Locate the cell with the specified text and output its [x, y] center coordinate. 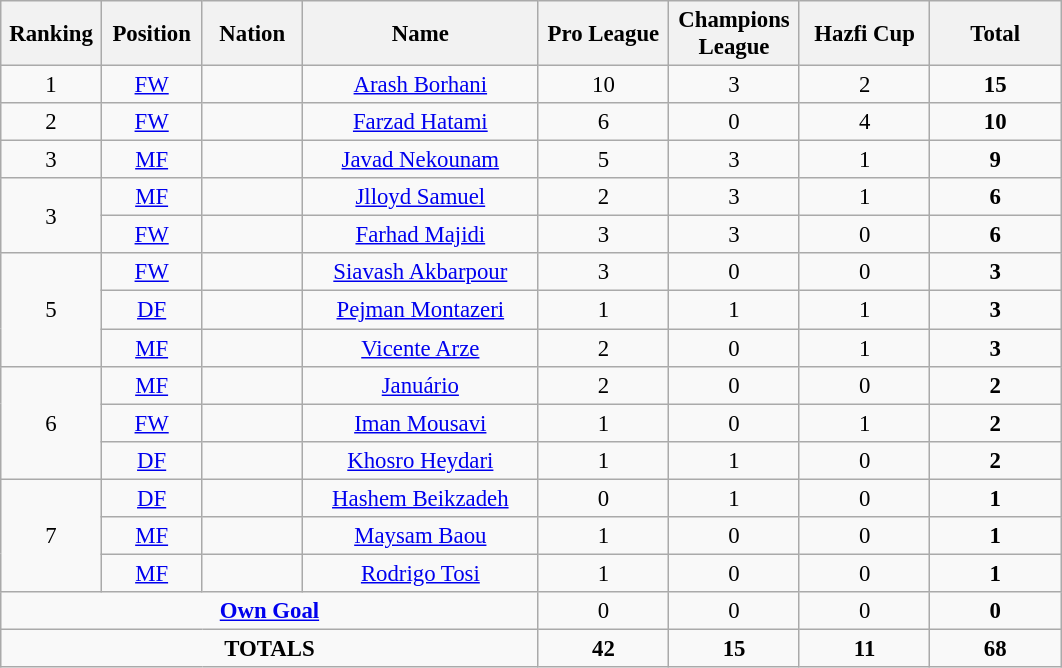
7 [52, 536]
Farhad Majidi [421, 235]
Farzad Hatami [421, 122]
Own Goal [270, 611]
Pro League [604, 34]
42 [604, 648]
Siavash Akbarpour [421, 273]
Januário [421, 385]
68 [996, 648]
Khosro Heydari [421, 460]
Nation [252, 34]
Rodrigo Tosi [421, 573]
Hazfi Cup [864, 34]
9 [996, 160]
Arash Borhani [421, 85]
Vicente Arze [421, 348]
Iman Mousavi [421, 423]
Total [996, 34]
Maysam Baou [421, 536]
Position [152, 34]
Ranking [52, 34]
Javad Nekounam [421, 160]
11 [864, 648]
Champions League [734, 34]
TOTALS [270, 648]
Name [421, 34]
Pejman Montazeri [421, 310]
Jlloyd Samuel [421, 197]
Hashem Beikzadeh [421, 498]
4 [864, 122]
